Scan for the cell matching the given text and deliver its [x, y] coordinate at center. 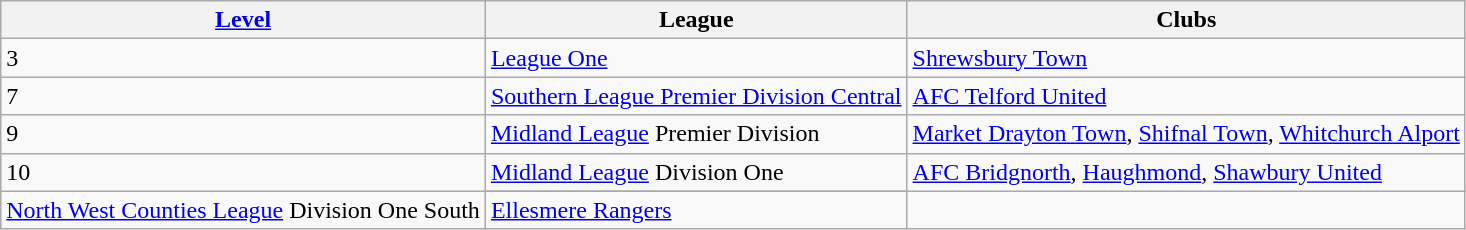
League [696, 20]
Midland League Premier Division [696, 134]
North West Counties League Division One South [244, 210]
Southern League Premier Division Central [696, 96]
3 [244, 58]
Shrewsbury Town [1186, 58]
7 [244, 96]
Level [244, 20]
10 [244, 172]
Market Drayton Town, Shifnal Town, Whitchurch Alport [1186, 134]
Clubs [1186, 20]
9 [244, 134]
Ellesmere Rangers [696, 210]
AFC Bridgnorth, Haughmond, Shawbury United [1186, 172]
League One [696, 58]
Midland League Division One [696, 172]
AFC Telford United [1186, 96]
